Locate the cell with the specified text and output its [x, y] center coordinate. 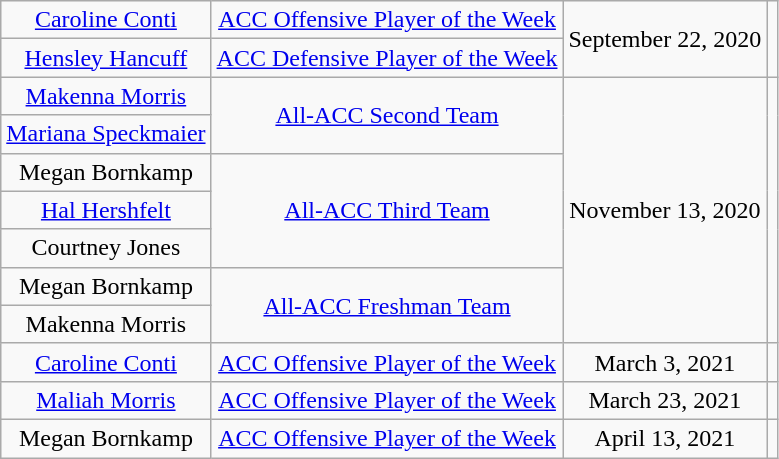
November 13, 2020 [665, 210]
All-ACC Freshman Team [387, 305]
March 3, 2021 [665, 362]
Mariana Speckmaier [106, 134]
Courtney Jones [106, 248]
March 23, 2021 [665, 400]
Maliah Morris [106, 400]
September 22, 2020 [665, 39]
Hal Hershfelt [106, 210]
ACC Defensive Player of the Week [387, 58]
All-ACC Second Team [387, 115]
Hensley Hancuff [106, 58]
April 13, 2021 [665, 438]
All-ACC Third Team [387, 210]
